Extract the [x, y] coordinate from the center of the cell holding the provided text.  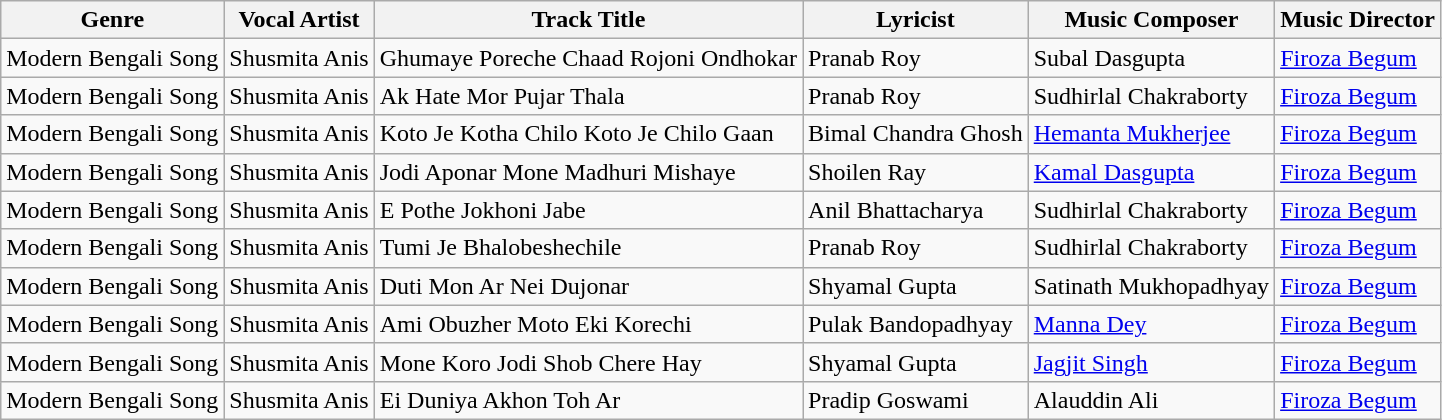
Pradip Goswami [916, 400]
Ami Obuzher Moto Eki Korechi [588, 324]
Tumi Je Bhalobeshechile [588, 248]
Hemanta Mukherjee [1151, 134]
Anil Bhattacharya [916, 210]
Ak Hate Mor Pujar Thala [588, 96]
Genre [112, 20]
Ei Duniya Akhon Toh Ar [588, 400]
Pulak Bandopadhyay [916, 324]
E Pothe Jokhoni Jabe [588, 210]
Jagjit Singh [1151, 362]
Track Title [588, 20]
Lyricist [916, 20]
Kamal Dasgupta [1151, 172]
Music Composer [1151, 20]
Mone Koro Jodi Shob Chere Hay [588, 362]
Koto Je Kotha Chilo Koto Je Chilo Gaan [588, 134]
Bimal Chandra Ghosh [916, 134]
Satinath Mukhopadhyay [1151, 286]
Vocal Artist [299, 20]
Duti Mon Ar Nei Dujonar [588, 286]
Jodi Aponar Mone Madhuri Mishaye [588, 172]
Alauddin Ali [1151, 400]
Ghumaye Poreche Chaad Rojoni Ondhokar [588, 58]
Shoilen Ray [916, 172]
Subal Dasgupta [1151, 58]
Manna Dey [1151, 324]
Music Director [1358, 20]
